Output the [X, Y] coordinate of the center of the cell containing the given text.  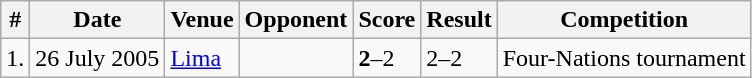
26 July 2005 [98, 58]
Result [459, 20]
Date [98, 20]
Lima [202, 58]
Four-Nations tournament [624, 58]
Opponent [296, 20]
1. [16, 58]
# [16, 20]
Score [387, 20]
Venue [202, 20]
Competition [624, 20]
